Find where the given text appears and provide that cell's center as (x, y) coordinate. 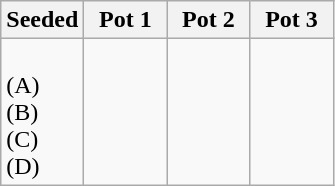
Seeded (42, 20)
(A) (B) (C) (D) (42, 112)
Pot 3 (292, 20)
Pot 2 (208, 20)
Pot 1 (126, 20)
